Identify which cell holds the provided text, then report its (X, Y) central coordinate. 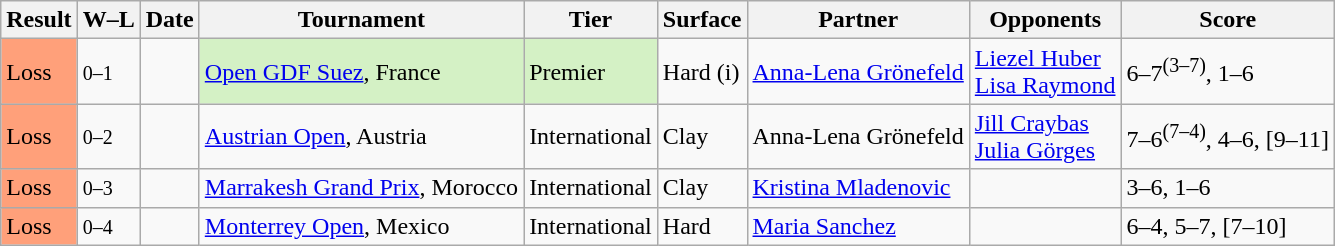
Maria Sanchez (858, 226)
Date (170, 20)
Tier (591, 20)
W–L (108, 20)
0–1 (108, 72)
6–7(3–7), 1–6 (1228, 72)
Monterrey Open, Mexico (361, 226)
Score (1228, 20)
Liezel Huber Lisa Raymond (1045, 72)
3–6, 1–6 (1228, 188)
Jill Craybas Julia Görges (1045, 136)
Austrian Open, Austria (361, 136)
0–2 (108, 136)
Premier (591, 72)
Surface (702, 20)
0–4 (108, 226)
Hard (702, 226)
6–4, 5–7, [7–10] (1228, 226)
Result (39, 20)
0–3 (108, 188)
Partner (858, 20)
Kristina Mladenovic (858, 188)
Open GDF Suez, France (361, 72)
7–6(7–4), 4–6, [9–11] (1228, 136)
Tournament (361, 20)
Hard (i) (702, 72)
Marrakesh Grand Prix, Morocco (361, 188)
Opponents (1045, 20)
